Find where the given text appears and provide that cell's center as (X, Y) coordinate. 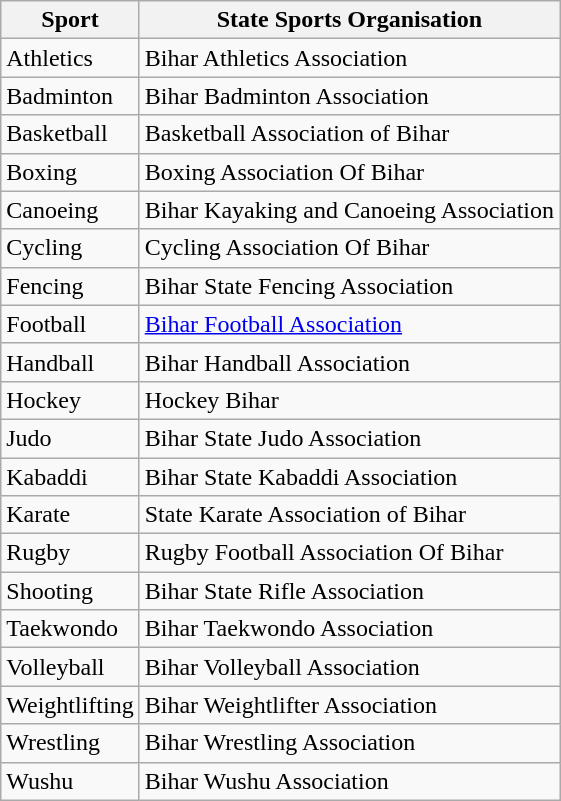
Cycling (70, 248)
Handball (70, 362)
Athletics (70, 58)
Taekwondo (70, 629)
Football (70, 324)
Bihar Kayaking and Canoeing Association (349, 210)
State Sports Organisation (349, 20)
Volleyball (70, 667)
Basketball Association of Bihar (349, 134)
Karate (70, 515)
Bihar Volleyball Association (349, 667)
Cycling Association Of Bihar (349, 248)
Canoeing (70, 210)
Judo (70, 438)
Boxing (70, 172)
Bihar Weightlifter Association (349, 705)
Weightlifting (70, 705)
Bihar State Kabaddi Association (349, 477)
Rugby Football Association Of Bihar (349, 553)
Hockey Bihar (349, 400)
Rugby (70, 553)
Badminton (70, 96)
Wushu (70, 781)
Bihar Football Association (349, 324)
Fencing (70, 286)
Shooting (70, 591)
Bihar Wushu Association (349, 781)
Basketball (70, 134)
Boxing Association Of Bihar (349, 172)
Bihar Handball Association (349, 362)
Bihar Athletics Association (349, 58)
Bihar State Judo Association (349, 438)
Wrestling (70, 743)
Bihar Wrestling Association (349, 743)
State Karate Association of Bihar (349, 515)
Sport (70, 20)
Bihar State Fencing Association (349, 286)
Bihar State Rifle Association (349, 591)
Bihar Taekwondo Association (349, 629)
Hockey (70, 400)
Bihar Badminton Association (349, 96)
Kabaddi (70, 477)
